Output the [x, y] coordinate of the center of the cell containing the given text.  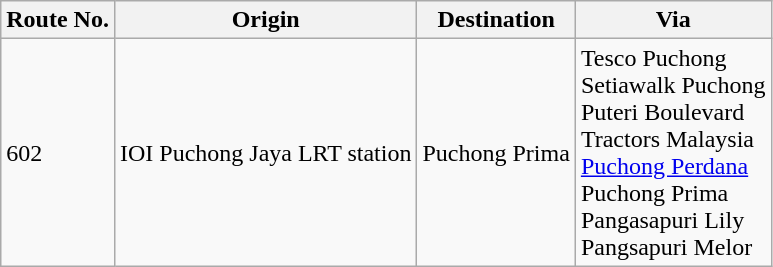
Origin [265, 20]
Destination [496, 20]
Puchong Prima [496, 152]
602 [58, 152]
Tesco Puchong Setiawalk Puchong Puteri Boulevard Tractors Malaysia Puchong Perdana Puchong Prima Pangasapuri LilyPangsapuri Melor [673, 152]
Via [673, 20]
Route No. [58, 20]
IOI Puchong Jaya LRT station [265, 152]
